Provide the [x, y] coordinate of the cell's center where the given text is located.  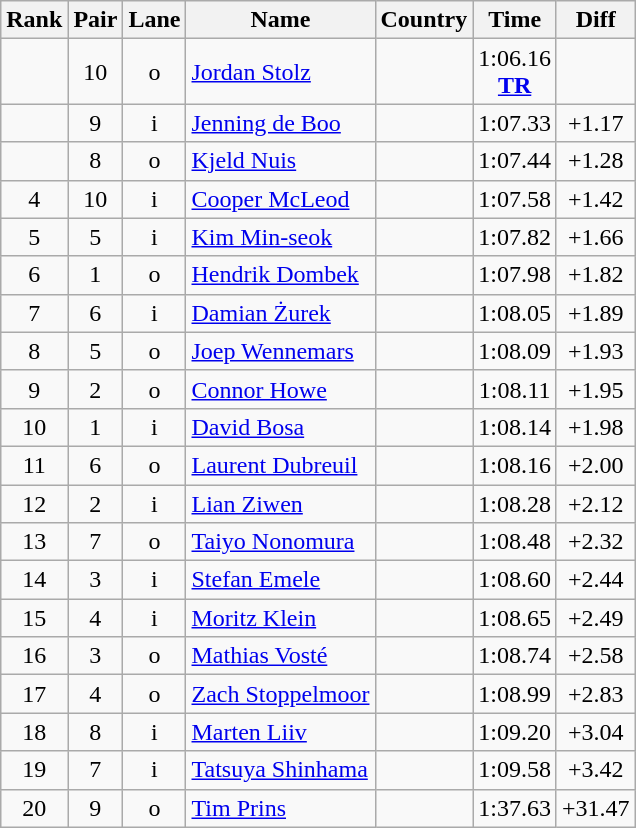
1:08.16 [515, 465]
+1.66 [596, 237]
+2.12 [596, 503]
1:08.60 [515, 580]
+1.82 [596, 275]
+2.49 [596, 618]
Diff [596, 20]
14 [34, 580]
Stefan Emele [280, 580]
Connor Howe [280, 389]
Damian Żurek [280, 313]
+3.04 [596, 732]
+2.32 [596, 542]
Jenning de Boo [280, 123]
1:37.63 [515, 808]
1:09.20 [515, 732]
+2.83 [596, 694]
+2.58 [596, 656]
11 [34, 465]
Taiyo Nonomura [280, 542]
1:07.82 [515, 237]
20 [34, 808]
Mathias Vosté [280, 656]
+3.42 [596, 770]
13 [34, 542]
+1.89 [596, 313]
+1.42 [596, 199]
Name [280, 20]
Marten Liiv [280, 732]
Lian Ziwen [280, 503]
1:08.11 [515, 389]
Time [515, 20]
1:06.16TR [515, 72]
Tatsuya Shinhama [280, 770]
Hendrik Dombek [280, 275]
Zach Stoppelmoor [280, 694]
1:08.48 [515, 542]
+2.44 [596, 580]
19 [34, 770]
David Bosa [280, 427]
Moritz Klein [280, 618]
Joep Wennemars [280, 351]
Country [424, 20]
1:08.65 [515, 618]
1:07.58 [515, 199]
+1.98 [596, 427]
+1.17 [596, 123]
1:08.09 [515, 351]
+1.95 [596, 389]
Lane [154, 20]
16 [34, 656]
15 [34, 618]
1:08.28 [515, 503]
18 [34, 732]
+31.47 [596, 808]
+1.28 [596, 161]
1:08.05 [515, 313]
1:07.44 [515, 161]
1:08.99 [515, 694]
Rank [34, 20]
1:08.14 [515, 427]
+1.93 [596, 351]
Cooper McLeod [280, 199]
Kim Min-seok [280, 237]
Laurent Dubreuil [280, 465]
1:08.74 [515, 656]
12 [34, 503]
1:09.58 [515, 770]
1:07.33 [515, 123]
Tim Prins [280, 808]
Pair [96, 20]
1:07.98 [515, 275]
+2.00 [596, 465]
17 [34, 694]
Jordan Stolz [280, 72]
Kjeld Nuis [280, 161]
